Provide the [X, Y] coordinate of the cell's center where the given text is located.  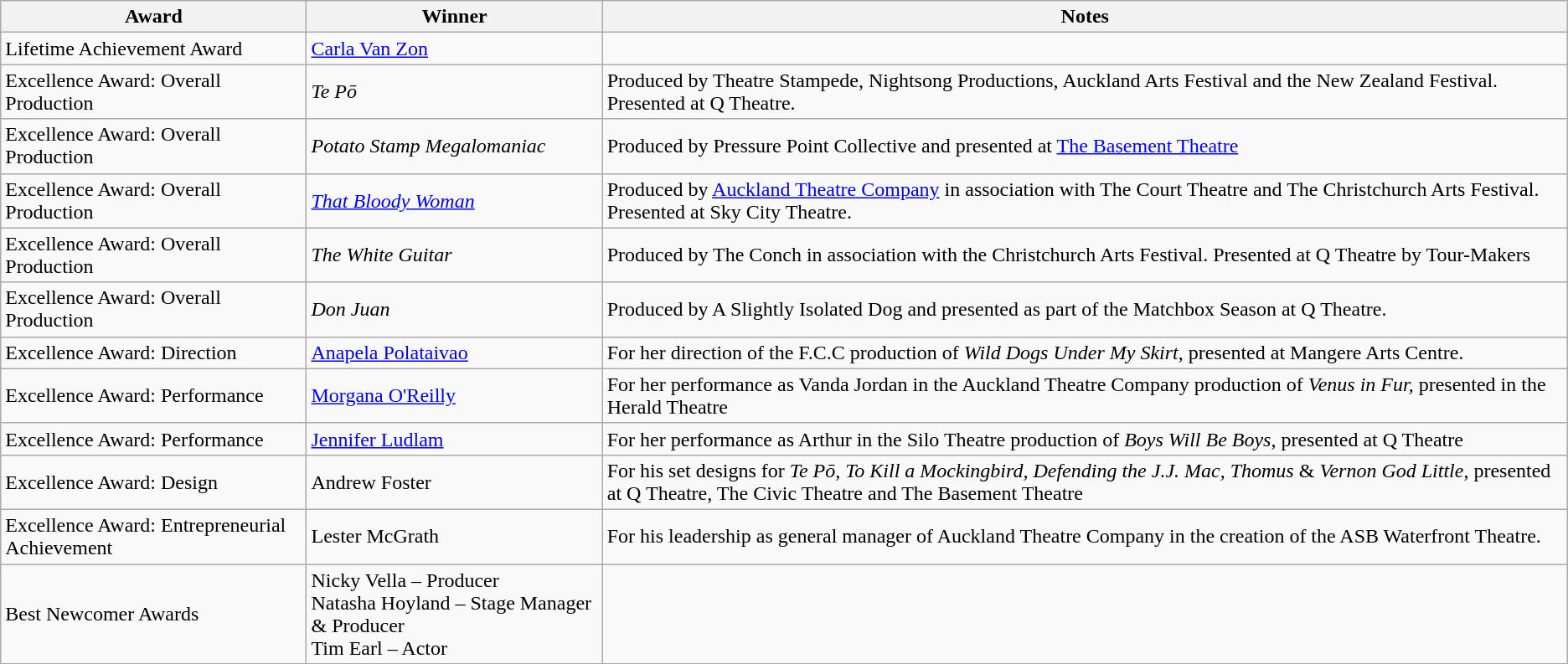
The White Guitar [454, 255]
Produced by A Slightly Isolated Dog and presented as part of the Matchbox Season at Q Theatre. [1085, 310]
Winner [454, 17]
Produced by Pressure Point Collective and presented at The Basement Theatre [1085, 146]
For his leadership as general manager of Auckland Theatre Company in the creation of the ASB Waterfront Theatre. [1085, 536]
Notes [1085, 17]
Andrew Foster [454, 482]
Produced by The Conch in association with the Christchurch Arts Festival. Presented at Q Theatre by Tour-Makers [1085, 255]
For her performance as Arthur in the Silo Theatre production of Boys Will Be Boys, presented at Q Theatre [1085, 439]
Potato Stamp Megalomaniac [454, 146]
Nicky Vella – ProducerNatasha Hoyland – Stage Manager & ProducerTim Earl – Actor [454, 615]
That Bloody Woman [454, 201]
For her performance as Vanda Jordan in the Auckland Theatre Company production of Venus in Fur, presented in the Herald Theatre [1085, 395]
For her direction of the F.C.C production of Wild Dogs Under My Skirt, presented at Mangere Arts Centre. [1085, 353]
Lifetime Achievement Award [154, 49]
Carla Van Zon [454, 49]
Excellence Award: Entrepreneurial Achievement [154, 536]
Te Pō [454, 92]
Lester McGrath [454, 536]
Jennifer Ludlam [454, 439]
Best Newcomer Awards [154, 615]
Produced by Theatre Stampede, Nightsong Productions, Auckland Arts Festival and the New Zealand Festival. Presented at Q Theatre. [1085, 92]
Excellence Award: Design [154, 482]
Excellence Award: Direction [154, 353]
Anapela Polataivao [454, 353]
Don Juan [454, 310]
Morgana O'Reilly [454, 395]
Produced by Auckland Theatre Company in association with The Court Theatre and The Christchurch Arts Festival. Presented at Sky City Theatre. [1085, 201]
Award [154, 17]
